Return the [X, Y] coordinate for the center point of the cell that contains the specified text.  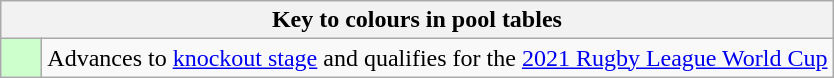
Key to colours in pool tables [417, 20]
Advances to knockout stage and qualifies for the 2021 Rugby League World Cup [438, 58]
